From the cell containing the given text, extract its center point as [X, Y] coordinate. 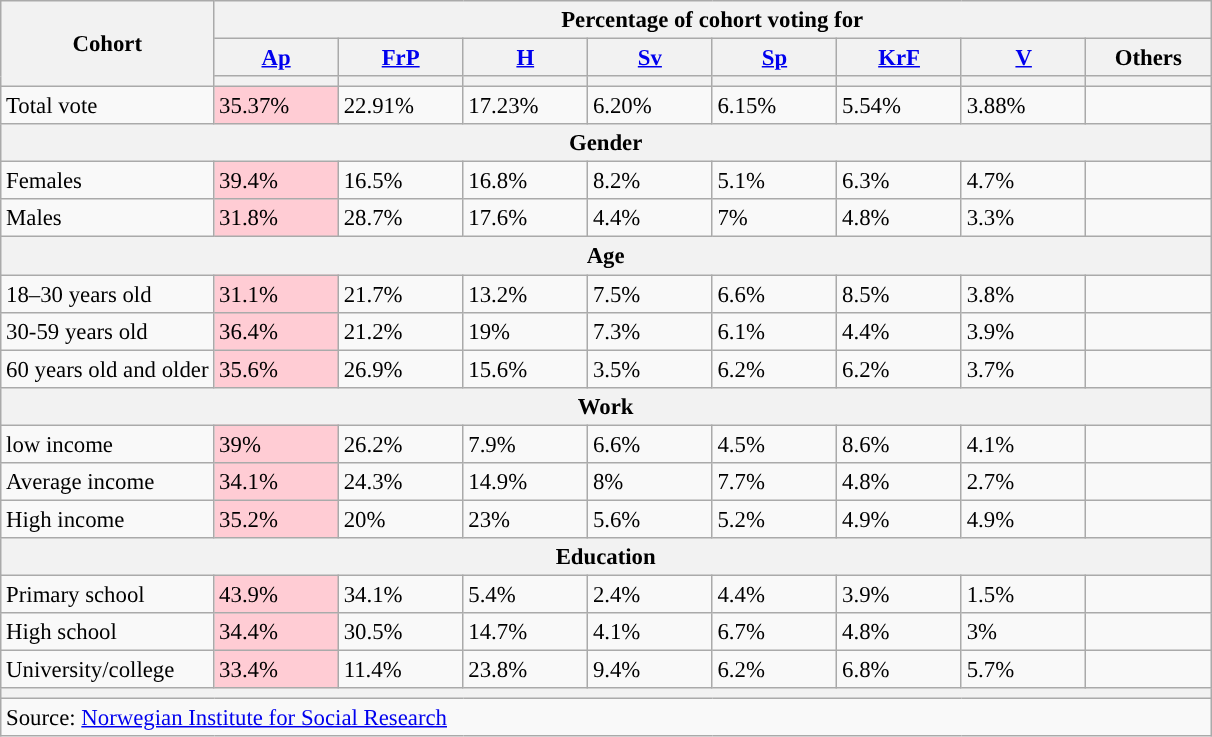
13.2% [526, 294]
6.8% [900, 670]
36.4% [276, 331]
7% [774, 219]
4.5% [774, 444]
21.7% [400, 294]
FrP [400, 58]
22.91% [400, 106]
Ap [276, 58]
23.8% [526, 670]
21.2% [400, 331]
8.6% [900, 444]
7.7% [774, 482]
University/college [108, 670]
3.3% [1024, 219]
11.4% [400, 670]
6.7% [774, 632]
Work [606, 406]
Percentage of cohort voting for [712, 20]
39% [276, 444]
1.5% [1024, 594]
6.15% [774, 106]
15.6% [526, 369]
17.6% [526, 219]
3% [1024, 632]
16.8% [526, 181]
3.5% [650, 369]
Source: Norwegian Institute for Social Research [606, 718]
18–30 years old [108, 294]
low income [108, 444]
Sp [774, 58]
14.7% [526, 632]
Cohort [108, 44]
6.3% [900, 181]
9.4% [650, 670]
2.7% [1024, 482]
17.23% [526, 106]
23% [526, 519]
Sv [650, 58]
3.8% [1024, 294]
26.2% [400, 444]
35.6% [276, 369]
33.4% [276, 670]
30-59 years old [108, 331]
60 years old and older [108, 369]
3.7% [1024, 369]
Females [108, 181]
28.7% [400, 219]
Males [108, 219]
34.4% [276, 632]
6.1% [774, 331]
H [526, 58]
8.2% [650, 181]
39.4% [276, 181]
4.7% [1024, 181]
KrF [900, 58]
14.9% [526, 482]
24.3% [400, 482]
5.54% [900, 106]
5.4% [526, 594]
35.37% [276, 106]
High school [108, 632]
Age [606, 256]
35.2% [276, 519]
Others [1148, 58]
High income [108, 519]
7.5% [650, 294]
Gender [606, 143]
7.3% [650, 331]
20% [400, 519]
3.88% [1024, 106]
26.9% [400, 369]
Average income [108, 482]
8% [650, 482]
Education [606, 557]
5.7% [1024, 670]
5.6% [650, 519]
19% [526, 331]
5.2% [774, 519]
30.5% [400, 632]
V [1024, 58]
31.8% [276, 219]
16.5% [400, 181]
43.9% [276, 594]
5.1% [774, 181]
8.5% [900, 294]
2.4% [650, 594]
Total vote [108, 106]
6.20% [650, 106]
7.9% [526, 444]
31.1% [276, 294]
Primary school [108, 594]
